Extract the (x, y) coordinate from the center of the cell holding the provided text.  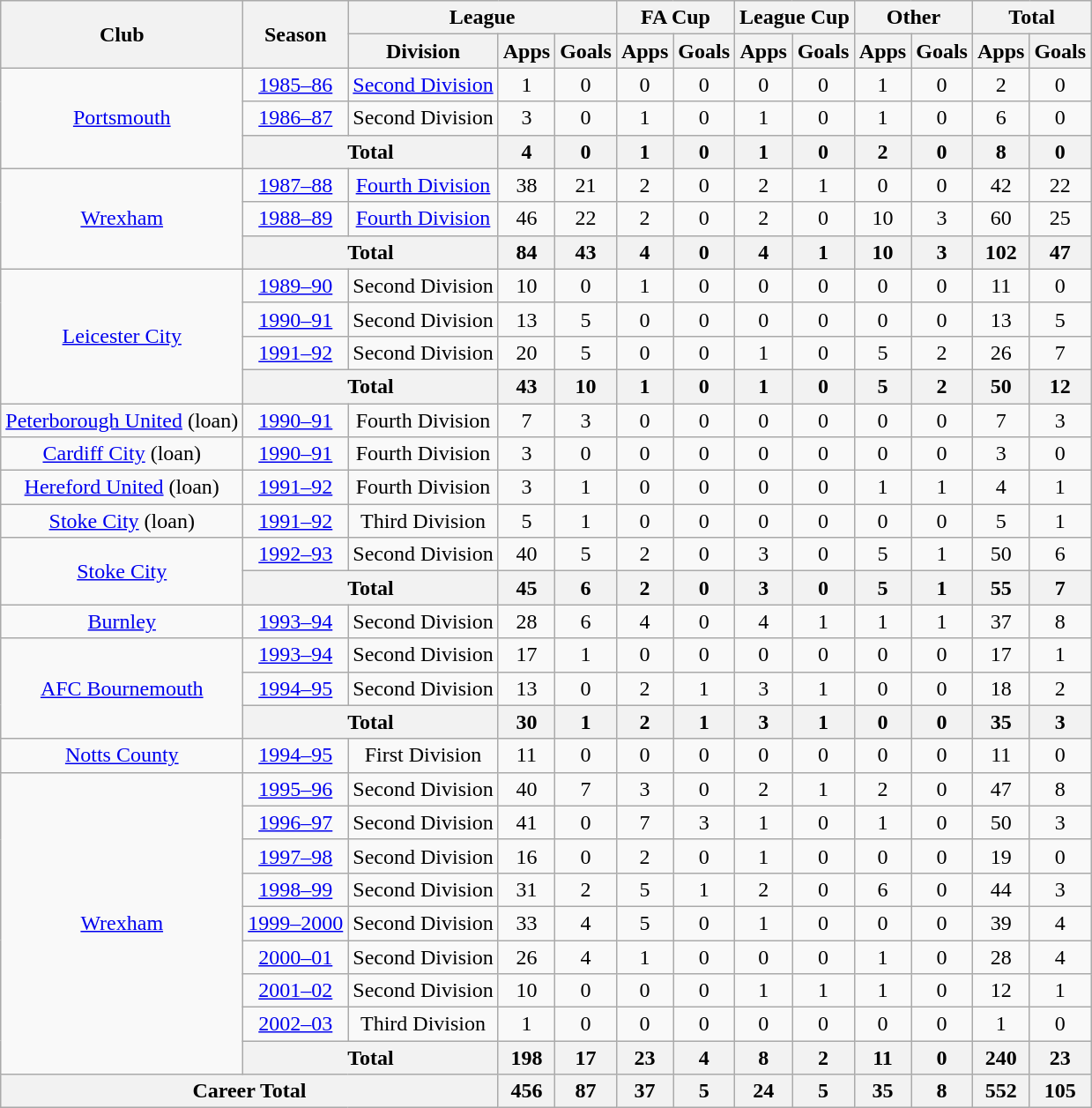
84 (526, 252)
60 (1000, 219)
39 (1000, 923)
Cardiff City (loan) (122, 454)
Stoke City (122, 571)
2000–01 (296, 956)
1987–88 (296, 185)
30 (526, 722)
AFC Bournemouth (122, 688)
552 (1000, 1091)
1988–89 (296, 219)
240 (1000, 1058)
League Cup (795, 18)
First Division (423, 755)
24 (763, 1091)
League (483, 18)
25 (1060, 219)
2001–02 (296, 991)
1985–86 (296, 85)
Season (296, 34)
Leicester City (122, 336)
45 (526, 588)
33 (526, 923)
1992–93 (296, 554)
31 (526, 889)
Notts County (122, 755)
87 (586, 1091)
102 (1000, 252)
1989–90 (296, 286)
21 (586, 185)
Stoke City (loan) (122, 521)
41 (526, 822)
18 (1000, 688)
Other (913, 18)
38 (526, 185)
Peterborough United (loan) (122, 420)
55 (1000, 588)
Burnley (122, 621)
46 (526, 219)
456 (526, 1091)
1996–97 (296, 822)
Portsmouth (122, 118)
Division (423, 51)
105 (1060, 1091)
1999–2000 (296, 923)
44 (1000, 889)
1997–98 (296, 856)
2002–03 (296, 1024)
Hereford United (loan) (122, 487)
Career Total (249, 1091)
1998–99 (296, 889)
16 (526, 856)
Club (122, 34)
1986–87 (296, 118)
198 (526, 1058)
20 (526, 353)
19 (1000, 856)
42 (1000, 185)
1995–96 (296, 789)
FA Cup (675, 18)
